Locate the cell with the specified text and output its (x, y) center coordinate. 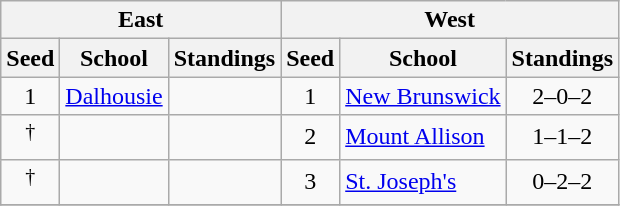
2 (310, 138)
Dalhousie (114, 96)
West (450, 20)
East (141, 20)
Mount Allison (423, 138)
2–0–2 (562, 96)
3 (310, 182)
0–2–2 (562, 182)
New Brunswick (423, 96)
St. Joseph's (423, 182)
1–1–2 (562, 138)
